Extract the (X, Y) coordinate from the center of the cell holding the provided text.  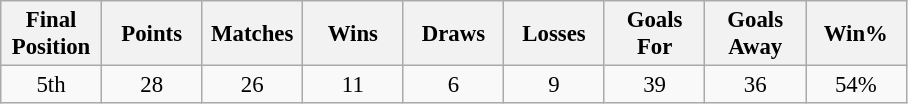
Points (152, 34)
11 (354, 85)
36 (756, 85)
6 (454, 85)
Goals For (654, 34)
Losses (554, 34)
28 (152, 85)
Matches (252, 34)
39 (654, 85)
Goals Away (756, 34)
Draws (454, 34)
54% (856, 85)
9 (554, 85)
Final Position (52, 34)
Wins (354, 34)
5th (52, 85)
26 (252, 85)
Win% (856, 34)
